Detect which cell encompasses the target text, then output its [X, Y] center coordinate. 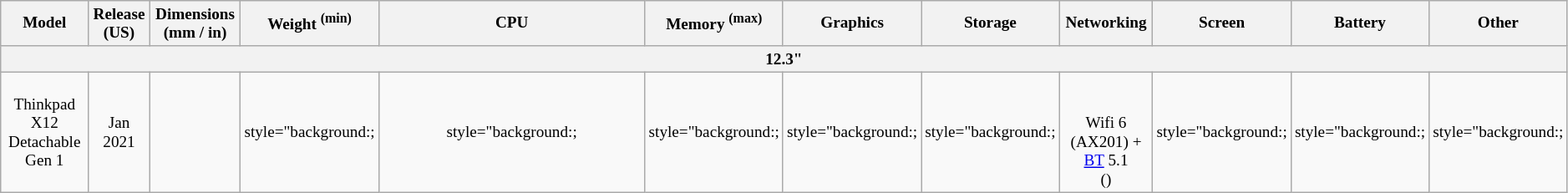
Networking [1106, 23]
Storage [991, 23]
Weight (min) [309, 23]
Jan 2021 [119, 132]
Release (US) [119, 23]
Dimensions (mm / in) [195, 23]
12.3" [784, 59]
CPU [511, 23]
Screen [1221, 23]
Thinkpad X12 Detachable Gen 1 [45, 132]
Battery [1360, 23]
Wifi 6 (AX201) + BT 5.1 () [1106, 132]
Other [1499, 23]
Memory (max) [713, 23]
Model [45, 23]
Graphics [852, 23]
